Identify which cell holds the provided text, then report its [x, y] central coordinate. 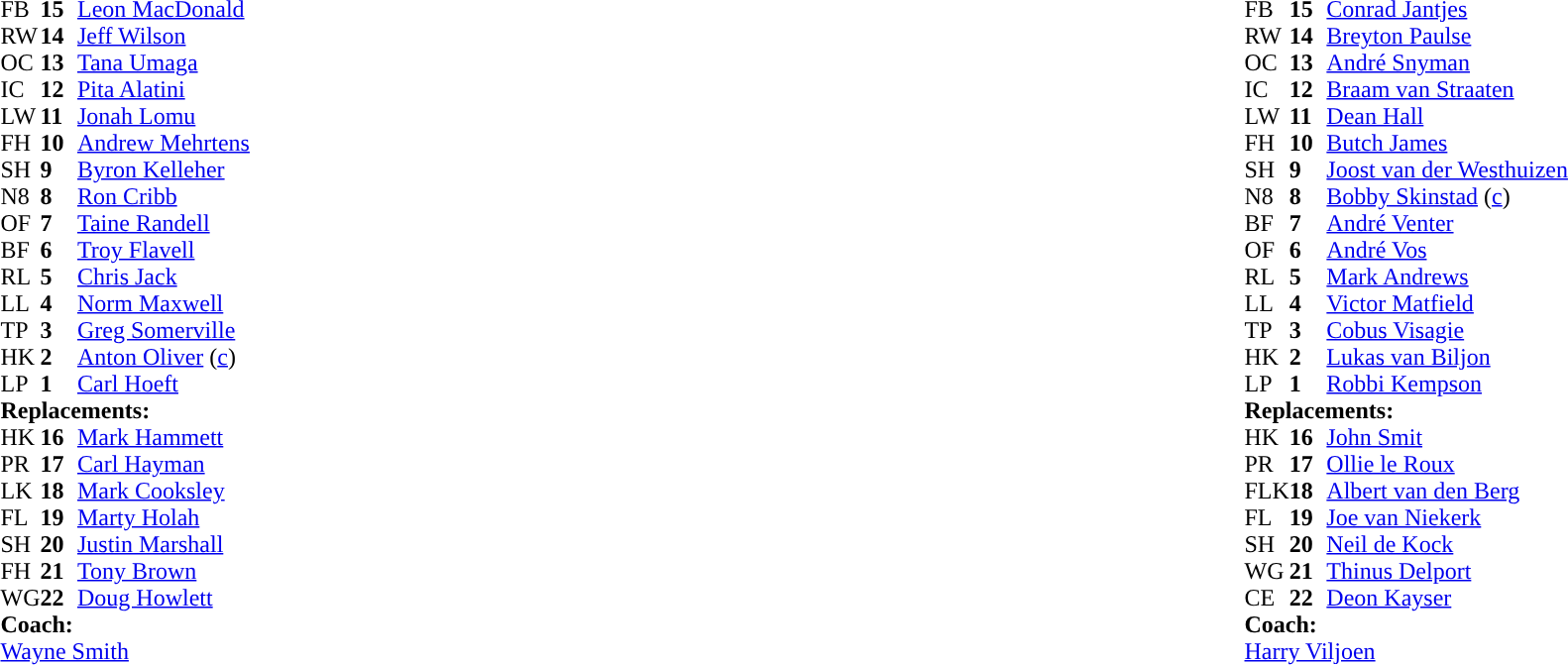
Doug Howlett [164, 599]
CE [1267, 599]
Justin Marshall [164, 545]
John Smit [1447, 438]
LK [20, 492]
Norm Maxwell [164, 303]
André Venter [1447, 224]
Mark Andrews [1447, 277]
Carl Hayman [164, 464]
Tony Brown [164, 571]
Joe van Niekerk [1447, 517]
Mark Cooksley [164, 492]
Deon Kayser [1447, 599]
Taine Randell [164, 224]
Ron Cribb [164, 196]
Victor Matfield [1447, 303]
Pita Alatini [164, 89]
Robbi Kempson [1447, 385]
Thinus Delport [1447, 571]
Breyton Paulse [1447, 36]
Jeff Wilson [164, 36]
Joost van der Westhuizen [1447, 170]
Troy Flavell [164, 250]
Wayne Smith [125, 652]
Ollie le Roux [1447, 464]
Anton Oliver (c) [164, 357]
Albert van den Berg [1447, 492]
Butch James [1447, 143]
André Vos [1447, 250]
Byron Kelleher [164, 170]
FLK [1267, 492]
Bobby Skinstad (c) [1447, 196]
Jonah Lomu [164, 117]
Greg Somerville [164, 331]
Braam van Straaten [1447, 89]
Lukas van Biljon [1447, 357]
Dean Hall [1447, 117]
Harry Viljoen [1406, 652]
Andrew Mehrtens [164, 143]
Carl Hoeft [164, 385]
Marty Holah [164, 517]
André Snyman [1447, 63]
Cobus Visagie [1447, 331]
Chris Jack [164, 277]
Neil de Kock [1447, 545]
Mark Hammett [164, 438]
Tana Umaga [164, 63]
